Detect which cell encompasses the target text, then output its [x, y] center coordinate. 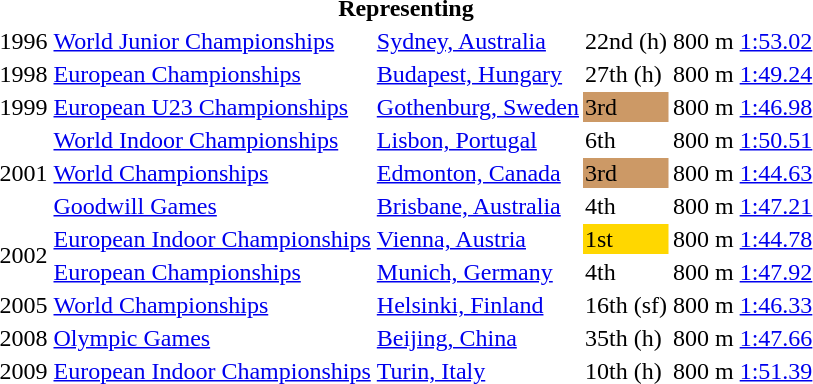
27th (h) [626, 74]
22nd (h) [626, 41]
Brisbane, Australia [478, 206]
Goodwill Games [212, 206]
World Indoor Championships [212, 140]
Beijing, China [478, 338]
Edmonton, Canada [478, 173]
Olympic Games [212, 338]
16th (sf) [626, 305]
World Junior Championships [212, 41]
Sydney, Australia [478, 41]
35th (h) [626, 338]
Vienna, Austria [478, 239]
6th [626, 140]
Helsinki, Finland [478, 305]
Gothenburg, Sweden [478, 107]
European Indoor Championships [212, 239]
European U23 Championships [212, 107]
1st [626, 239]
Munich, Germany [478, 272]
Budapest, Hungary [478, 74]
Lisbon, Portugal [478, 140]
